From the cell containing the given text, extract its center point as (X, Y) coordinate. 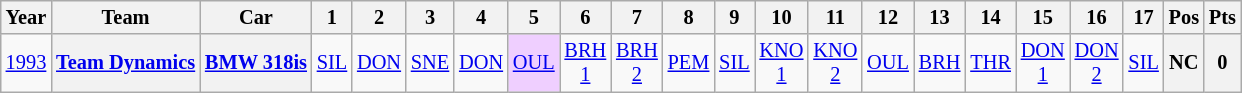
Car (256, 17)
DON2 (1097, 63)
2 (379, 17)
6 (586, 17)
15 (1043, 17)
13 (940, 17)
17 (1143, 17)
BMW 318is (256, 63)
14 (990, 17)
7 (637, 17)
12 (888, 17)
8 (689, 17)
BRH (940, 63)
1993 (26, 63)
THR (990, 63)
5 (534, 17)
Team (126, 17)
1 (332, 17)
KNO1 (782, 63)
9 (734, 17)
NC (1184, 63)
BRH2 (637, 63)
10 (782, 17)
Pts (1222, 17)
3 (430, 17)
11 (835, 17)
Team Dynamics (126, 63)
BRH1 (586, 63)
0 (1222, 63)
Year (26, 17)
DON1 (1043, 63)
KNO2 (835, 63)
Pos (1184, 17)
16 (1097, 17)
SNE (430, 63)
4 (481, 17)
PEM (689, 63)
